Scan for the cell matching the given text and deliver its (X, Y) coordinate at center. 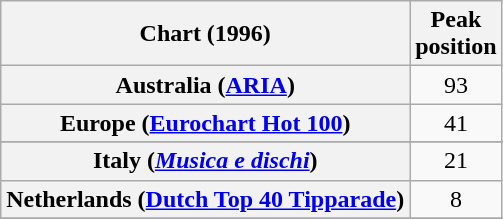
Chart (1996) (206, 34)
Australia (ARIA) (206, 85)
Europe (Eurochart Hot 100) (206, 123)
21 (456, 161)
41 (456, 123)
93 (456, 85)
Italy (Musica e dischi) (206, 161)
8 (456, 199)
Peakposition (456, 34)
Netherlands (Dutch Top 40 Tipparade) (206, 199)
